Return (x, y) of the center of cell containing provided text 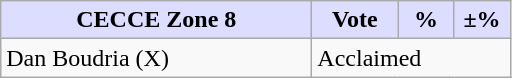
Dan Boudria (X) (156, 58)
Vote (355, 20)
±% (482, 20)
CECCE Zone 8 (156, 20)
Acclaimed (411, 58)
% (426, 20)
